From the cell containing the given text, extract its center point as (X, Y) coordinate. 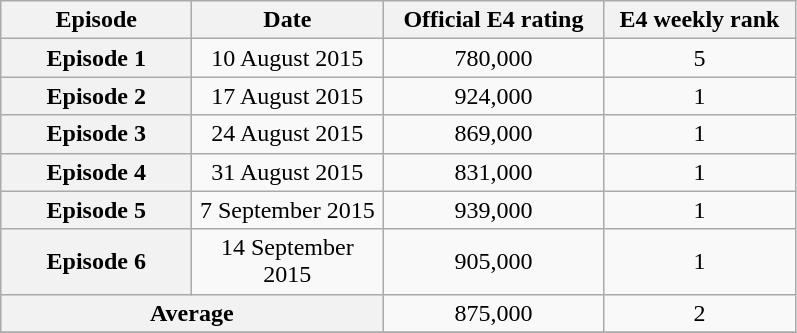
7 September 2015 (288, 210)
831,000 (494, 172)
924,000 (494, 96)
Date (288, 20)
10 August 2015 (288, 58)
Episode 4 (96, 172)
Official E4 rating (494, 20)
Episode 2 (96, 96)
E4 weekly rank (700, 20)
24 August 2015 (288, 134)
2 (700, 313)
875,000 (494, 313)
Episode 5 (96, 210)
5 (700, 58)
Episode 6 (96, 262)
939,000 (494, 210)
780,000 (494, 58)
869,000 (494, 134)
31 August 2015 (288, 172)
905,000 (494, 262)
Episode 3 (96, 134)
17 August 2015 (288, 96)
Episode 1 (96, 58)
Average (192, 313)
Episode (96, 20)
14 September 2015 (288, 262)
